For the text-containing cell, return its midpoint in (X, Y) coordinate format. 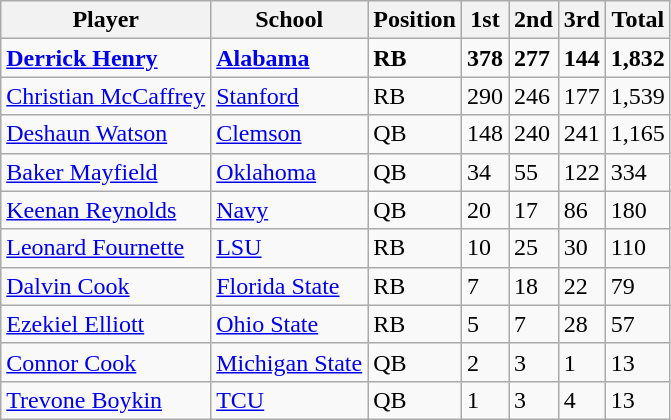
Oklahoma (290, 172)
22 (582, 286)
20 (484, 210)
LSU (290, 248)
57 (638, 324)
25 (533, 248)
1st (484, 20)
378 (484, 58)
1,165 (638, 134)
Keenan Reynolds (106, 210)
Florida State (290, 286)
Position (415, 20)
17 (533, 210)
Michigan State (290, 362)
86 (582, 210)
241 (582, 134)
290 (484, 96)
Ezekiel Elliott (106, 324)
Trevone Boykin (106, 400)
246 (533, 96)
28 (582, 324)
1,539 (638, 96)
School (290, 20)
Total (638, 20)
79 (638, 286)
Alabama (290, 58)
Derrick Henry (106, 58)
Christian McCaffrey (106, 96)
Deshaun Watson (106, 134)
Clemson (290, 134)
122 (582, 172)
240 (533, 134)
148 (484, 134)
Navy (290, 210)
10 (484, 248)
Dalvin Cook (106, 286)
2 (484, 362)
144 (582, 58)
TCU (290, 400)
Ohio State (290, 324)
2nd (533, 20)
18 (533, 286)
177 (582, 96)
Connor Cook (106, 362)
334 (638, 172)
3rd (582, 20)
Leonard Fournette (106, 248)
4 (582, 400)
Stanford (290, 96)
110 (638, 248)
Baker Mayfield (106, 172)
34 (484, 172)
Player (106, 20)
180 (638, 210)
1,832 (638, 58)
277 (533, 58)
30 (582, 248)
55 (533, 172)
5 (484, 324)
